Determine the [X, Y] coordinate at the center of the cell enclosing the given text.  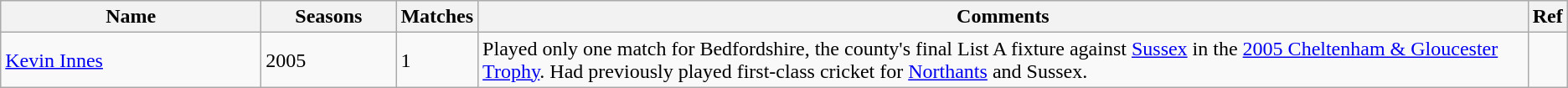
Comments [1003, 17]
Ref [1548, 17]
Seasons [328, 17]
Name [131, 17]
1 [437, 60]
2005 [328, 60]
Matches [437, 17]
Kevin Innes [131, 60]
